Determine the (X, Y) coordinate at the center of the cell enclosing the given text.  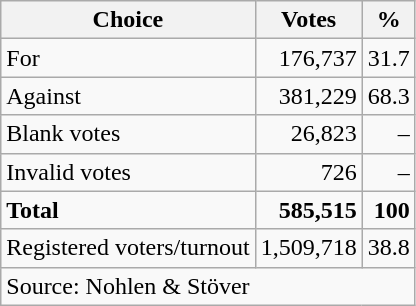
% (388, 20)
26,823 (308, 134)
Blank votes (128, 134)
Total (128, 210)
Source: Nohlen & Stöver (208, 286)
176,737 (308, 58)
Registered voters/turnout (128, 248)
Votes (308, 20)
Choice (128, 20)
68.3 (388, 96)
100 (388, 210)
38.8 (388, 248)
Invalid votes (128, 172)
1,509,718 (308, 248)
381,229 (308, 96)
31.7 (388, 58)
Against (128, 96)
585,515 (308, 210)
726 (308, 172)
For (128, 58)
